For the text-containing cell, return its midpoint in (x, y) coordinate format. 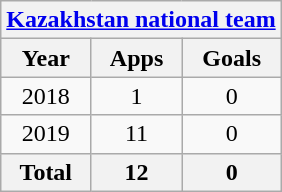
2019 (46, 134)
12 (136, 172)
2018 (46, 96)
Kazakhstan national team (141, 20)
Year (46, 58)
Apps (136, 58)
11 (136, 134)
1 (136, 96)
Total (46, 172)
Goals (232, 58)
